Detect which cell encompasses the target text, then output its (x, y) center coordinate. 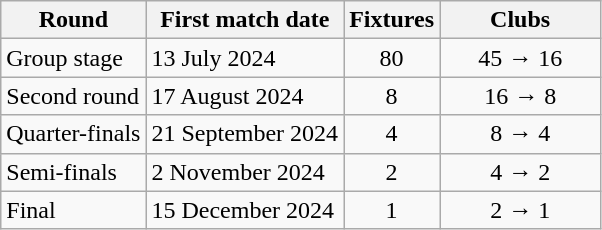
Semi-finals (74, 172)
Clubs (520, 20)
21 September 2024 (245, 134)
Group stage (74, 58)
2 → 1 (520, 210)
Fixtures (392, 20)
45 → 16 (520, 58)
4 → 2 (520, 172)
2 November 2024 (245, 172)
Second round (74, 96)
16 → 8 (520, 96)
2 (392, 172)
Final (74, 210)
13 July 2024 (245, 58)
8 (392, 96)
8 → 4 (520, 134)
Quarter-finals (74, 134)
17 August 2024 (245, 96)
15 December 2024 (245, 210)
80 (392, 58)
First match date (245, 20)
Round (74, 20)
1 (392, 210)
4 (392, 134)
